Return the [X, Y] coordinate for the center point of the cell that contains the specified text.  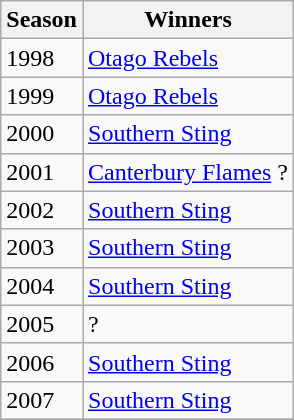
2004 [42, 286]
2000 [42, 134]
? [188, 324]
2007 [42, 400]
2006 [42, 362]
2002 [42, 210]
Canterbury Flames ? [188, 172]
1998 [42, 58]
2003 [42, 248]
Winners [188, 20]
Season [42, 20]
1999 [42, 96]
2001 [42, 172]
2005 [42, 324]
